Return the (X, Y) coordinate for the center point of the cell that contains the specified text.  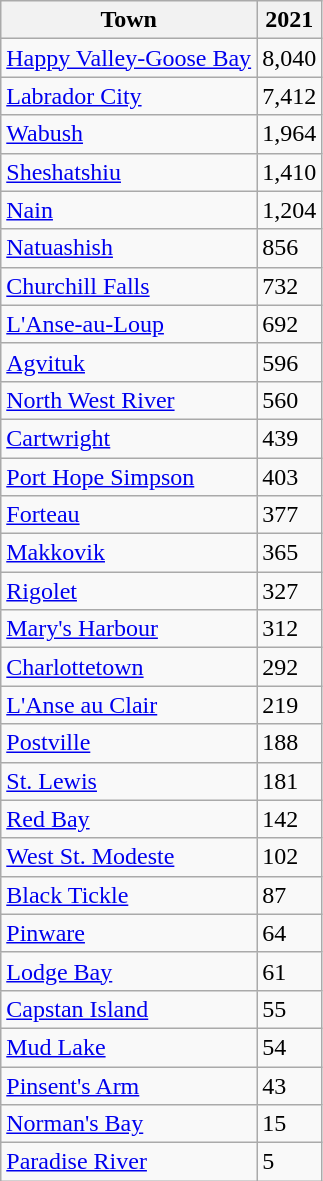
292 (290, 667)
Agvituk (129, 362)
219 (290, 705)
Port Hope Simpson (129, 477)
439 (290, 438)
15 (290, 1124)
5 (290, 1162)
Red Bay (129, 819)
1,964 (290, 134)
Labrador City (129, 96)
365 (290, 553)
7,412 (290, 96)
Churchill Falls (129, 286)
403 (290, 477)
Sheshatshiu (129, 172)
181 (290, 781)
102 (290, 857)
560 (290, 400)
43 (290, 1085)
Wabush (129, 134)
Rigolet (129, 591)
Pinware (129, 933)
732 (290, 286)
Postville (129, 743)
Mud Lake (129, 1047)
Natuashish (129, 248)
West St. Modeste (129, 857)
61 (290, 971)
8,040 (290, 58)
Charlottetown (129, 667)
856 (290, 248)
Happy Valley-Goose Bay (129, 58)
55 (290, 1009)
312 (290, 629)
64 (290, 933)
87 (290, 895)
377 (290, 515)
1,204 (290, 210)
Black Tickle (129, 895)
692 (290, 324)
Town (129, 20)
2021 (290, 20)
Capstan Island (129, 1009)
54 (290, 1047)
Norman's Bay (129, 1124)
Pinsent's Arm (129, 1085)
188 (290, 743)
Mary's Harbour (129, 629)
St. Lewis (129, 781)
596 (290, 362)
Paradise River (129, 1162)
Makkovik (129, 553)
Forteau (129, 515)
Lodge Bay (129, 971)
327 (290, 591)
1,410 (290, 172)
Cartwright (129, 438)
L'Anse-au-Loup (129, 324)
142 (290, 819)
North West River (129, 400)
Nain (129, 210)
L'Anse au Clair (129, 705)
